Capture the cell that displays the provided text and extract its [X, Y] central coordinate. 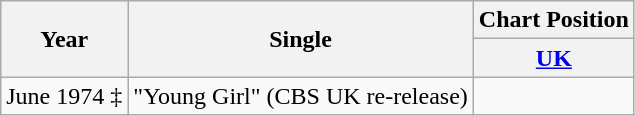
June 1974 ‡ [64, 96]
UK [554, 58]
Year [64, 39]
Single [301, 39]
Chart Position [554, 20]
"Young Girl" (CBS UK re-release) [301, 96]
